Locate the cell with the specified text and output its (x, y) center coordinate. 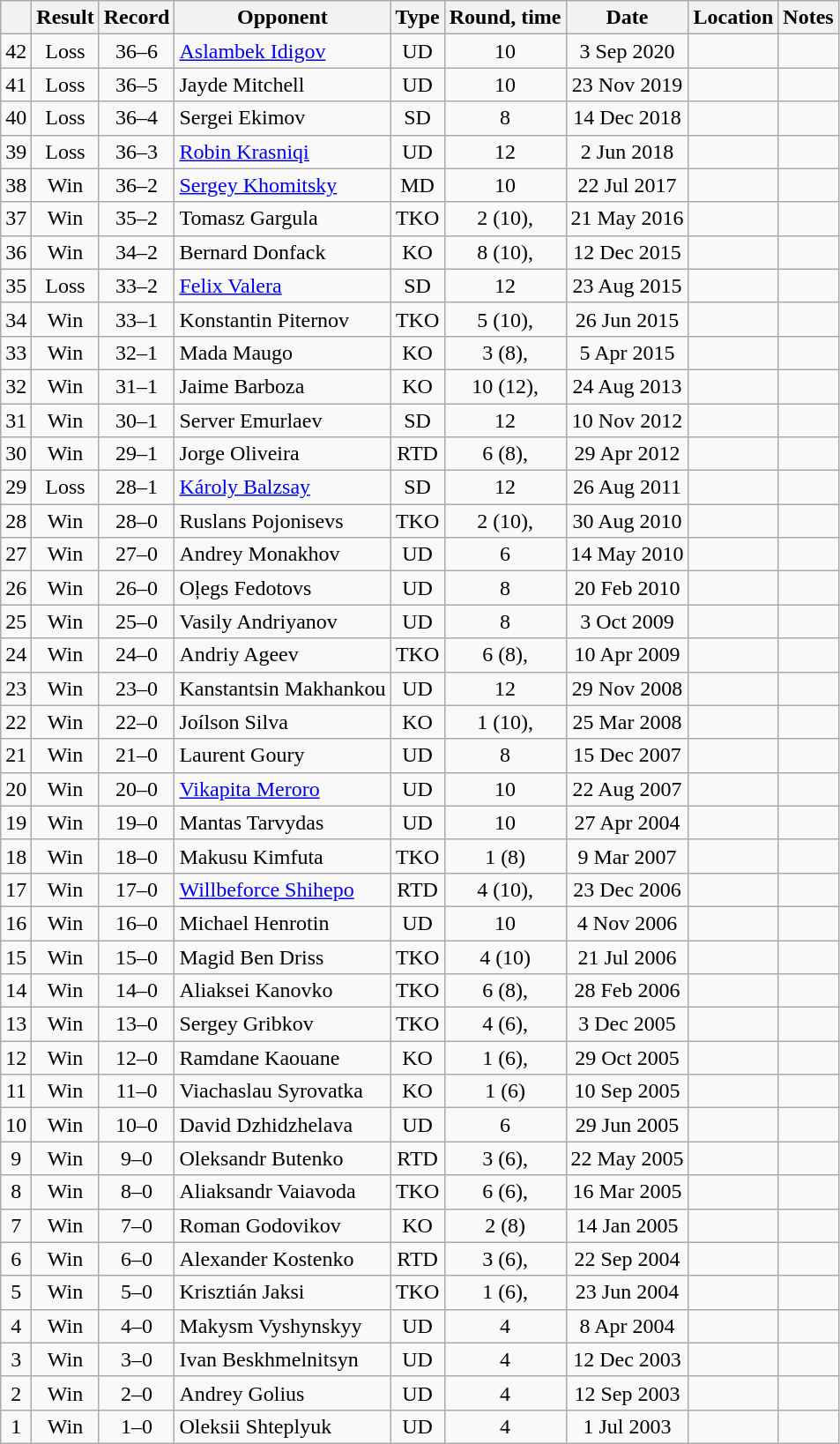
30 (16, 454)
26–0 (137, 588)
Ramdane Kaouane (282, 1058)
12 Dec 2015 (628, 252)
9–0 (137, 1158)
Roman Godovikov (282, 1225)
28–1 (137, 488)
22 Aug 2007 (628, 789)
6–0 (137, 1259)
23 (16, 689)
5–0 (137, 1292)
35–2 (137, 219)
1 (6) (505, 1091)
23 Jun 2004 (628, 1292)
3–0 (137, 1359)
MD (418, 185)
Ivan Beskhmelnitsyn (282, 1359)
28–0 (137, 521)
26 Jun 2015 (628, 319)
14 May 2010 (628, 555)
Notes (808, 18)
6 (6), (505, 1192)
Location (733, 18)
29 Nov 2008 (628, 689)
22 Sep 2004 (628, 1259)
14 Jan 2005 (628, 1225)
8 (10), (505, 252)
27 Apr 2004 (628, 822)
29 Jun 2005 (628, 1125)
10 (12), (505, 386)
Aslambek Idigov (282, 51)
14 Dec 2018 (628, 118)
3 (16, 1359)
Ruslans Pojonisevs (282, 521)
Károly Balzsay (282, 488)
Type (418, 18)
36–2 (137, 185)
27 (16, 555)
Mantas Tarvydas (282, 822)
30–1 (137, 421)
Opponent (282, 18)
Bernard Donfack (282, 252)
7–0 (137, 1225)
37 (16, 219)
23 Dec 2006 (628, 889)
18 (16, 856)
14–0 (137, 991)
21–0 (137, 755)
9 (16, 1158)
22–0 (137, 722)
15 (16, 956)
3 (8), (505, 353)
1 (8) (505, 856)
Joílson Silva (282, 722)
Result (65, 18)
17 (16, 889)
9 Mar 2007 (628, 856)
1 (10), (505, 722)
24 (16, 655)
12–0 (137, 1058)
10 Sep 2005 (628, 1091)
Laurent Goury (282, 755)
33 (16, 353)
11–0 (137, 1091)
4 (10), (505, 889)
36 (16, 252)
Alexander Kostenko (282, 1259)
36–6 (137, 51)
36–4 (137, 118)
12 Dec 2003 (628, 1359)
5 (16, 1292)
2 (8) (505, 1225)
18–0 (137, 856)
15–0 (137, 956)
28 (16, 521)
29 Oct 2005 (628, 1058)
10 Apr 2009 (628, 655)
36–3 (137, 152)
28 Feb 2006 (628, 991)
21 Jul 2006 (628, 956)
3 Dec 2005 (628, 1024)
Makysm Vyshynskyy (282, 1326)
Jorge Oliveira (282, 454)
22 (16, 722)
31–1 (137, 386)
38 (16, 185)
Sergey Gribkov (282, 1024)
26 Aug 2011 (628, 488)
5 (10), (505, 319)
21 May 2016 (628, 219)
22 May 2005 (628, 1158)
Krisztián Jaksi (282, 1292)
10–0 (137, 1125)
13–0 (137, 1024)
20 Feb 2010 (628, 588)
3 Sep 2020 (628, 51)
Andrey Golius (282, 1393)
33–2 (137, 286)
34–2 (137, 252)
Sergei Ekimov (282, 118)
26 (16, 588)
8 Apr 2004 (628, 1326)
2–0 (137, 1393)
Mada Maugo (282, 353)
32 (16, 386)
Oleksii Shteplyuk (282, 1426)
8–0 (137, 1192)
Vikapita Meroro (282, 789)
Jaime Barboza (282, 386)
Andrey Monakhov (282, 555)
29 Apr 2012 (628, 454)
17–0 (137, 889)
Konstantin Piternov (282, 319)
16 Mar 2005 (628, 1192)
4 (6), (505, 1024)
Jayde Mitchell (282, 85)
13 (16, 1024)
Makusu Kimfuta (282, 856)
Oļegs Fedotovs (282, 588)
24–0 (137, 655)
Kanstantsin Makhankou (282, 689)
12 Sep 2003 (628, 1393)
1 (16, 1426)
41 (16, 85)
23–0 (137, 689)
2 Jun 2018 (628, 152)
33–1 (137, 319)
29 (16, 488)
Aliaksei Kanovko (282, 991)
Willbeforce Shihepo (282, 889)
29–1 (137, 454)
Robin Krasniqi (282, 152)
20 (16, 789)
16–0 (137, 923)
Vasily Andriyanov (282, 622)
7 (16, 1225)
23 Aug 2015 (628, 286)
40 (16, 118)
39 (16, 152)
1–0 (137, 1426)
Magid Ben Driss (282, 956)
3 Oct 2009 (628, 622)
22 Jul 2017 (628, 185)
27–0 (137, 555)
Record (137, 18)
21 (16, 755)
19–0 (137, 822)
34 (16, 319)
25–0 (137, 622)
1 Jul 2003 (628, 1426)
Tomasz Gargula (282, 219)
Michael Henrotin (282, 923)
15 Dec 2007 (628, 755)
10 Nov 2012 (628, 421)
16 (16, 923)
Server Emurlaev (282, 421)
5 Apr 2015 (628, 353)
24 Aug 2013 (628, 386)
36–5 (137, 85)
Felix Valera (282, 286)
Round, time (505, 18)
25 (16, 622)
19 (16, 822)
32–1 (137, 353)
35 (16, 286)
David Dzhidzhelava (282, 1125)
31 (16, 421)
4 (10) (505, 956)
14 (16, 991)
25 Mar 2008 (628, 722)
4 Nov 2006 (628, 923)
11 (16, 1091)
Oleksandr Butenko (282, 1158)
Date (628, 18)
20–0 (137, 789)
30 Aug 2010 (628, 521)
Aliaksandr Vaiavoda (282, 1192)
Andriy Ageev (282, 655)
Sergey Khomitsky (282, 185)
4–0 (137, 1326)
42 (16, 51)
Viachaslau Syrovatka (282, 1091)
2 (16, 1393)
23 Nov 2019 (628, 85)
